Identify which cell holds the provided text, then report its (x, y) central coordinate. 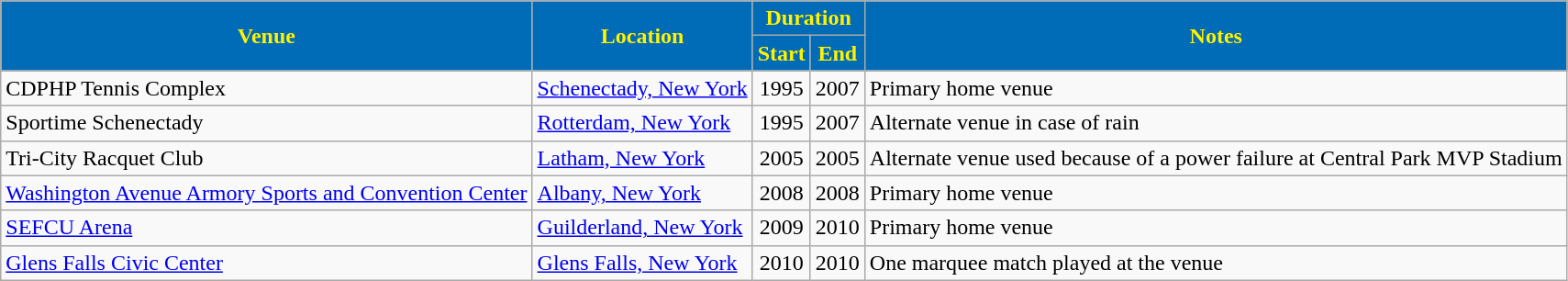
CDPHP Tennis Complex (266, 88)
Washington Avenue Armory Sports and Convention Center (266, 193)
2009 (782, 228)
Glens Falls Civic Center (266, 263)
Albany, New York (642, 193)
Alternate venue in case of rain (1216, 123)
Rotterdam, New York (642, 123)
Guilderland, New York (642, 228)
One marquee match played at the venue (1216, 263)
Venue (266, 36)
Duration (808, 18)
Sportime Schenectady (266, 123)
Tri-City Racquet Club (266, 158)
End (837, 53)
Schenectady, New York (642, 88)
Glens Falls, New York (642, 263)
SEFCU Arena (266, 228)
Start (782, 53)
Notes (1216, 36)
Location (642, 36)
Latham, New York (642, 158)
Alternate venue used because of a power failure at Central Park MVP Stadium (1216, 158)
